For the text-containing cell, return its midpoint in [X, Y] coordinate format. 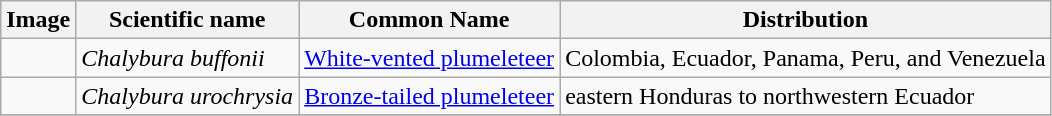
Scientific name [188, 20]
Chalybura urochrysia [188, 96]
Colombia, Ecuador, Panama, Peru, and Venezuela [806, 58]
Chalybura buffonii [188, 58]
Distribution [806, 20]
Image [38, 20]
Bronze-tailed plumeleteer [430, 96]
Common Name [430, 20]
White-vented plumeleteer [430, 58]
eastern Honduras to northwestern Ecuador [806, 96]
